Provide the (X, Y) coordinate of the cell's center where the given text is located.  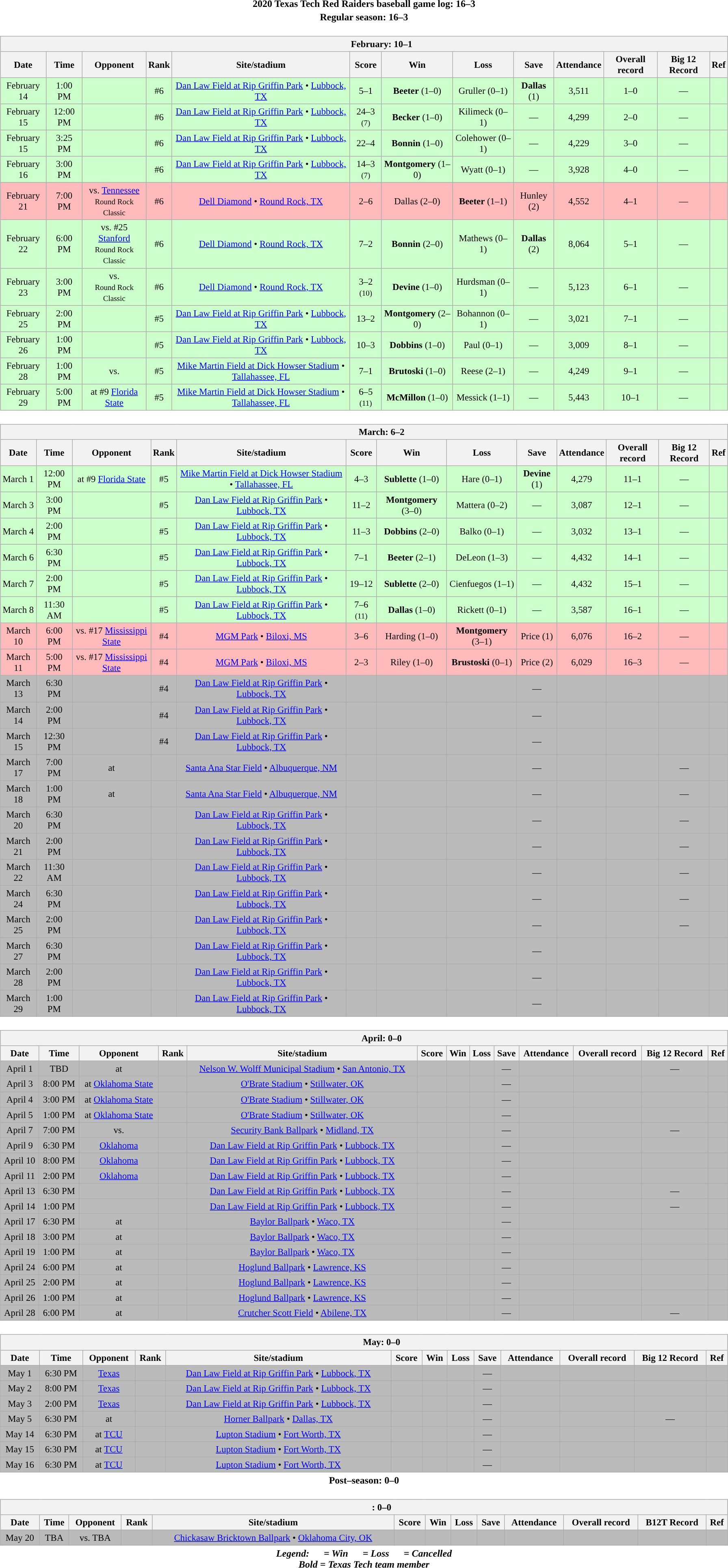
7–6 (11) (361, 610)
March 24 (18, 898)
4–1 (630, 201)
March 29 (18, 1004)
3–0 (630, 144)
April 24 (20, 1267)
Reese (2–1) (483, 371)
12:30 PM (54, 742)
May: 0–0 (364, 1342)
March 22 (18, 872)
April 25 (20, 1283)
4,299 (579, 117)
May 5 (20, 1419)
13–1 (633, 531)
22–4 (366, 144)
: 0–0 (364, 1507)
Montgomery (1–0) (417, 170)
April 26 (20, 1298)
3,087 (582, 505)
Bonnin (2–0) (417, 244)
Price (2) (537, 663)
14–3 (7) (366, 170)
February 25 (24, 318)
16–3 (633, 663)
Messick (1–1) (483, 397)
April 10 (20, 1160)
March 28 (18, 977)
March 13 (18, 689)
Montgomery (3–1) (482, 636)
TBD (59, 1069)
Hunley (2) (534, 201)
7–2 (366, 244)
Dobbins (2–0) (412, 531)
4,279 (582, 479)
Hare (0–1) (482, 479)
15–1 (633, 584)
6,029 (582, 663)
March 3 (18, 505)
6–1 (630, 287)
16–2 (633, 636)
Horner Ballpark • Dallas, TX (278, 1419)
March 17 (18, 768)
April 18 (20, 1237)
May 2 (20, 1388)
19–12 (361, 584)
April 17 (20, 1222)
Crutcher Scott Field • Abilene, TX (302, 1313)
4,249 (579, 371)
4–0 (630, 170)
March 21 (18, 846)
Becker (1–0) (417, 117)
3:25 PM (64, 144)
May 20 (20, 1538)
Mathews (0–1) (483, 244)
April 3 (20, 1084)
May 15 (20, 1449)
11–1 (633, 479)
April 5 (20, 1115)
vs. Round Rock Classic (115, 287)
May 14 (20, 1434)
March 10 (18, 636)
Colehower (0–1) (483, 144)
Gruller (0–1) (483, 91)
2–0 (630, 117)
3,587 (582, 610)
March 25 (18, 925)
April 14 (20, 1206)
3–6 (361, 636)
April 1 (20, 1069)
February 22 (24, 244)
April 28 (20, 1313)
February 16 (24, 170)
Dallas (2) (534, 244)
Riley (1–0) (412, 663)
1–0 (630, 91)
Hurdsman (0–1) (483, 287)
Price (1) (537, 636)
11–3 (361, 531)
March 15 (18, 742)
Bohannon (0–1) (483, 318)
TBA (54, 1538)
March 7 (18, 584)
May 3 (20, 1404)
March 1 (18, 479)
4–3 (361, 479)
Beeter (2–1) (412, 557)
3,009 (579, 344)
10–3 (366, 344)
Wyatt (0–1) (483, 170)
April 13 (20, 1191)
Rickett (0–1) (482, 610)
6,076 (582, 636)
Montgomery (2–0) (417, 318)
May 1 (20, 1373)
Brustoski (0–1) (482, 663)
Devine (1) (537, 479)
March 8 (18, 610)
March 4 (18, 531)
Security Bank Ballpark • Midland, TX (302, 1130)
Dallas (1) (534, 91)
Nelson W. Wolff Municipal Stadium • San Antonio, TX (302, 1069)
April: 0–0 (364, 1038)
Devine (1–0) (417, 287)
3,021 (579, 318)
April 9 (20, 1145)
Dallas (2–0) (417, 201)
4,552 (579, 201)
April 4 (20, 1099)
Montgomery (3–0) (412, 505)
11–2 (361, 505)
Brutoski (1–0) (417, 371)
vs. TennesseeRound Rock Classic (115, 201)
2–3 (361, 663)
5,443 (579, 397)
Chickasaw Bricktown Ballpark • Oklahoma City, OK (273, 1538)
9–1 (630, 371)
14–1 (633, 557)
10–1 (630, 397)
April 11 (20, 1176)
3–2 (10) (366, 287)
Sublette (1–0) (412, 479)
McMillon (1–0) (417, 397)
Mattera (0–2) (482, 505)
DeLeon (1–3) (482, 557)
February 14 (24, 91)
vs. #25 StanfordRound Rock Classic (115, 244)
March 20 (18, 820)
B12T Record (672, 1523)
March 6 (18, 557)
May 16 (20, 1464)
5,123 (579, 287)
24–3 (7) (366, 117)
4,229 (579, 144)
Cienfuegos (1–1) (482, 584)
Balko (0–1) (482, 531)
3,928 (579, 170)
Dallas (1–0) (412, 610)
Dobbins (1–0) (417, 344)
February 21 (24, 201)
6–5 (11) (366, 397)
Beeter (1–0) (417, 91)
March 27 (18, 951)
13–2 (366, 318)
February 28 (24, 371)
8–1 (630, 344)
2–6 (366, 201)
February 26 (24, 344)
April 19 (20, 1252)
Kilimeck (0–1) (483, 117)
Beeter (1–1) (483, 201)
Bonnin (1–0) (417, 144)
3,511 (579, 91)
8,064 (579, 244)
March: 6–2 (364, 432)
February 23 (24, 287)
3,032 (582, 531)
April 7 (20, 1130)
vs. TBA (95, 1538)
12–1 (633, 505)
Sublette (2–0) (412, 584)
16–1 (633, 610)
Paul (0–1) (483, 344)
March 11 (18, 663)
February 29 (24, 397)
March 14 (18, 715)
February: 10–1 (364, 44)
Harding (1–0) (412, 636)
March 18 (18, 794)
